Determine the [X, Y] coordinate at the center of the cell enclosing the given text.  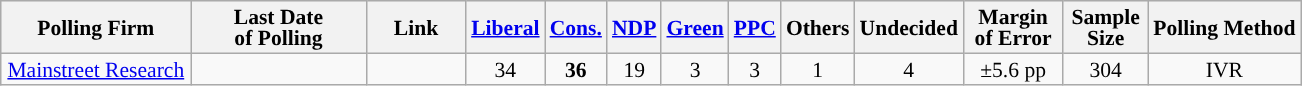
Polling Firm [96, 27]
Last Dateof Polling [278, 27]
Polling Method [1224, 27]
Marginof Error [1013, 27]
Link [416, 27]
Liberal [505, 27]
IVR [1224, 68]
304 [1106, 68]
SampleSize [1106, 27]
4 [909, 68]
Green [694, 27]
19 [634, 68]
Cons. [576, 27]
36 [576, 68]
PPC [755, 27]
34 [505, 68]
Mainstreet Research [96, 68]
±5.6 pp [1013, 68]
Undecided [909, 27]
NDP [634, 27]
1 [818, 68]
Others [818, 27]
